Output the (x, y) coordinate of the center of the cell containing the given text.  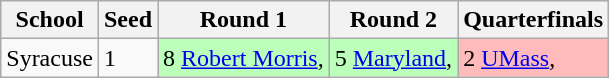
Round 1 (244, 20)
1 (128, 58)
Syracuse (50, 58)
Round 2 (393, 20)
8 Robert Morris, (244, 58)
Quarterfinals (534, 20)
Seed (128, 20)
5 Maryland, (393, 58)
2 UMass, (534, 58)
School (50, 20)
